Provide the [x, y] coordinate of the cell's center where the given text is located.  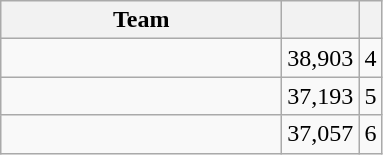
5 [370, 96]
4 [370, 58]
37,057 [320, 134]
6 [370, 134]
Team [142, 20]
38,903 [320, 58]
37,193 [320, 96]
